Scan for the cell matching the given text and deliver its [x, y] coordinate at center. 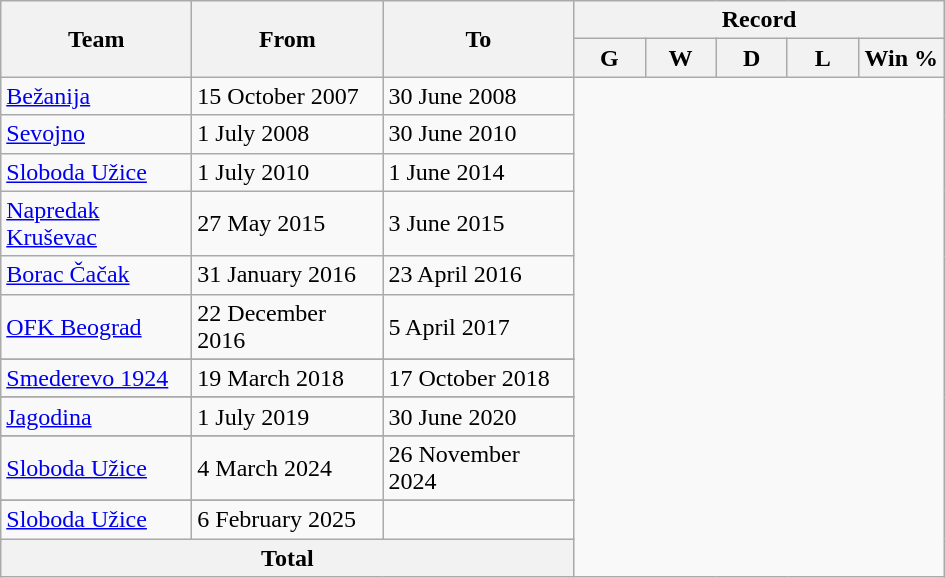
5 April 2017 [478, 326]
G [610, 58]
1 June 2014 [478, 172]
Sevojno [96, 134]
Record [759, 20]
Win % [901, 58]
1 July 2010 [288, 172]
From [288, 39]
30 June 2010 [478, 134]
Total [288, 557]
Smederevo 1924 [96, 378]
L [822, 58]
27 May 2015 [288, 224]
Team [96, 39]
22 December 2016 [288, 326]
OFK Beograd [96, 326]
Jagodina [96, 416]
1 July 2019 [288, 416]
15 October 2007 [288, 96]
W [680, 58]
17 October 2018 [478, 378]
23 April 2016 [478, 275]
31 January 2016 [288, 275]
To [478, 39]
30 June 2008 [478, 96]
30 June 2020 [478, 416]
26 November 2024 [478, 468]
Borac Čačak [96, 275]
D [752, 58]
Bežanija [96, 96]
19 March 2018 [288, 378]
6 February 2025 [288, 519]
3 June 2015 [478, 224]
1 July 2008 [288, 134]
4 March 2024 [288, 468]
Napredak Kruševac [96, 224]
